Identify which cell holds the provided text, then report its [X, Y] central coordinate. 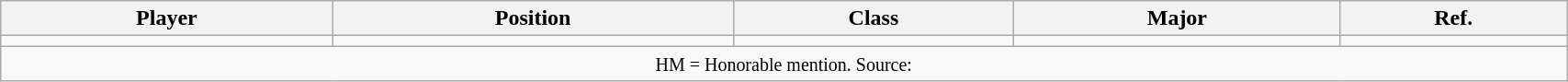
Ref. [1453, 18]
Major [1178, 18]
Position [533, 18]
Class [874, 18]
HM = Honorable mention. Source: [784, 64]
Player [167, 18]
